Capture the cell that displays the provided text and extract its [X, Y] central coordinate. 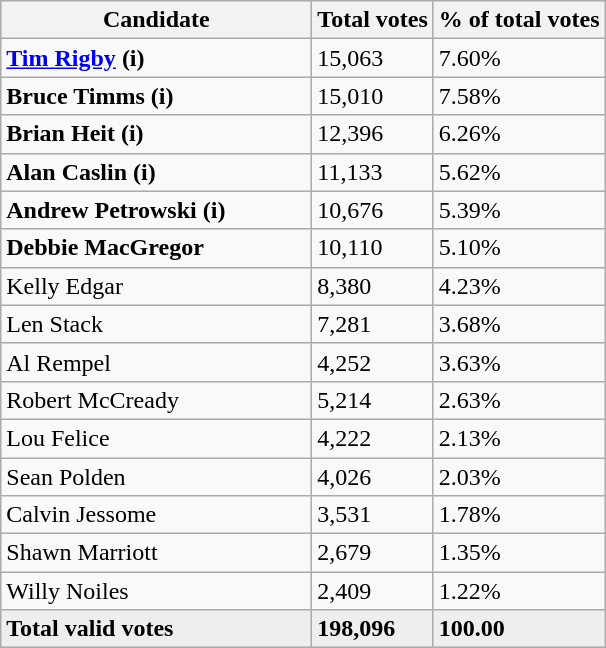
2.63% [519, 400]
198,096 [373, 629]
Brian Heit (i) [156, 134]
11,133 [373, 172]
7,281 [373, 324]
7.60% [519, 58]
10,110 [373, 248]
Robert McCready [156, 400]
2,409 [373, 591]
Bruce Timms (i) [156, 96]
2.03% [519, 477]
10,676 [373, 210]
1.35% [519, 553]
Shawn Marriott [156, 553]
4,026 [373, 477]
2,679 [373, 553]
Al Rempel [156, 362]
Candidate [156, 20]
12,396 [373, 134]
3.68% [519, 324]
4,252 [373, 362]
Alan Caslin (i) [156, 172]
6.26% [519, 134]
Kelly Edgar [156, 286]
Tim Rigby (i) [156, 58]
3.63% [519, 362]
15,063 [373, 58]
100.00 [519, 629]
Total votes [373, 20]
5.62% [519, 172]
4.23% [519, 286]
3,531 [373, 515]
8,380 [373, 286]
Sean Polden [156, 477]
5.39% [519, 210]
15,010 [373, 96]
2.13% [519, 438]
4,222 [373, 438]
Debbie MacGregor [156, 248]
% of total votes [519, 20]
Andrew Petrowski (i) [156, 210]
Total valid votes [156, 629]
Calvin Jessome [156, 515]
5.10% [519, 248]
1.78% [519, 515]
Willy Noiles [156, 591]
1.22% [519, 591]
Len Stack [156, 324]
Lou Felice [156, 438]
7.58% [519, 96]
5,214 [373, 400]
